From the cell containing the given text, extract its center point as [x, y] coordinate. 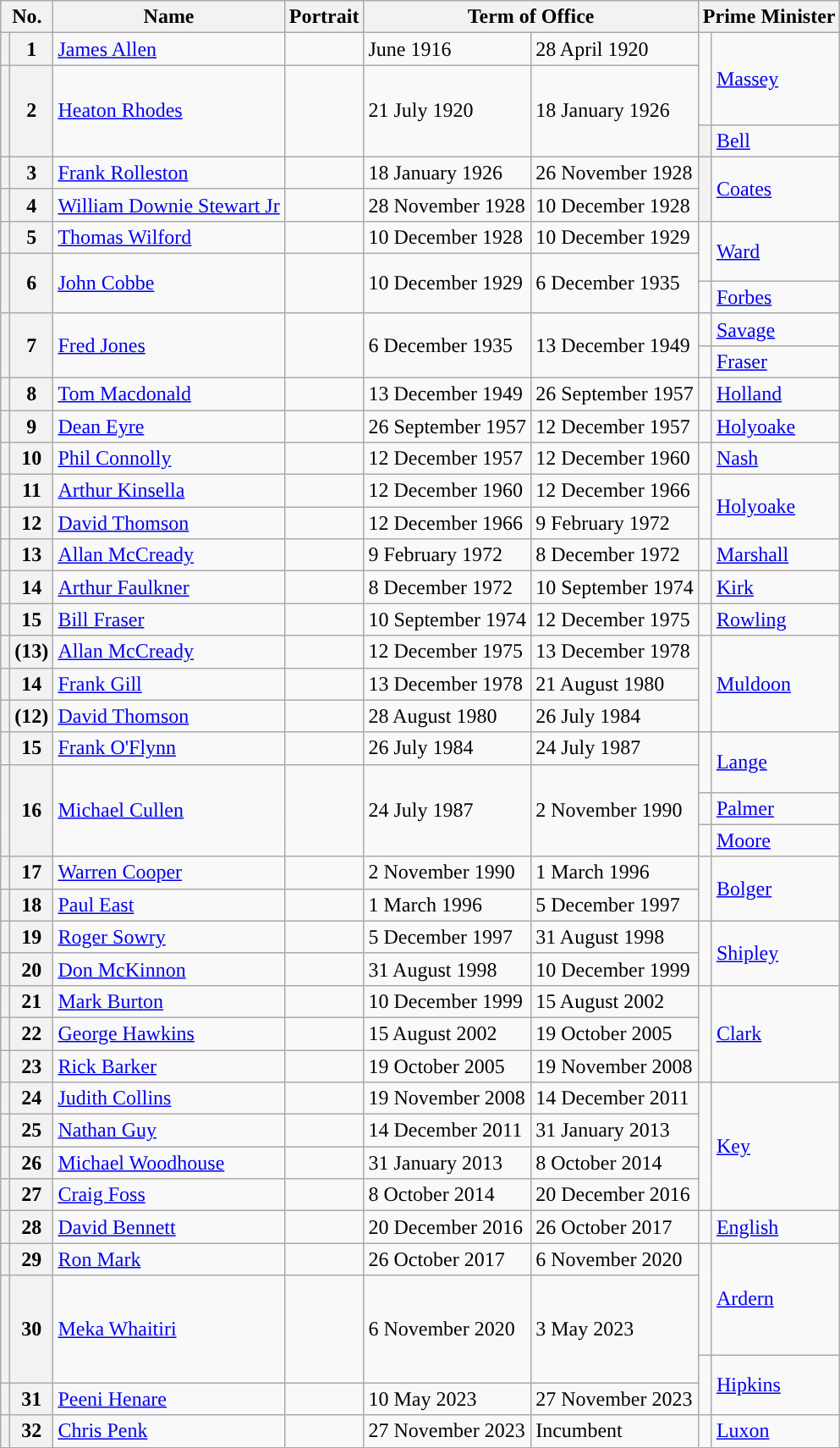
Clark [776, 1033]
30 [32, 1329]
Term of Office [531, 17]
28 [32, 1227]
11 [32, 491]
Holland [776, 394]
Bill Fraser [169, 619]
Kirk [776, 587]
Phil Connolly [169, 459]
English [776, 1227]
Warren Cooper [169, 873]
Michael Cullen [169, 811]
Meka Whaitiri [169, 1329]
29 [32, 1259]
(12) [32, 716]
John Cobbe [169, 283]
Luxon [776, 1431]
Nash [776, 459]
Ward [776, 251]
Bell [776, 140]
2 [32, 111]
Frank Gill [169, 684]
Ardern [776, 1299]
Forbes [776, 297]
Judith Collins [169, 1098]
Lange [776, 762]
Incumbent [615, 1431]
21 August 1980 [615, 684]
Thomas Wilford [169, 237]
17 [32, 873]
28 August 1980 [447, 716]
12 [32, 523]
Nathan Guy [169, 1131]
Paul East [169, 905]
Arthur Faulkner [169, 587]
Rick Barker [169, 1065]
Roger Sowry [169, 937]
21 July 1920 [447, 111]
Bolger [776, 889]
21 [32, 1001]
Hipkins [776, 1385]
James Allen [169, 49]
10 May 2023 [447, 1399]
June 1916 [447, 49]
32 [32, 1431]
Dean Eyre [169, 426]
Muldoon [776, 684]
4 [32, 205]
Heaton Rhodes [169, 111]
(13) [32, 652]
Mark Burton [169, 1001]
Ron Mark [169, 1259]
Savage [776, 329]
28 November 1928 [447, 205]
David Bennett [169, 1227]
16 [32, 811]
13 [32, 555]
23 [32, 1065]
Name [169, 17]
31 [32, 1399]
Massey [776, 79]
Frank O'Flynn [169, 748]
24 [32, 1098]
Tom Macdonald [169, 394]
28 April 1920 [615, 49]
26 [32, 1163]
Fraser [776, 361]
Michael Woodhouse [169, 1163]
Coates [776, 189]
10 [32, 459]
Craig Foss [169, 1195]
Don McKinnon [169, 969]
19 [32, 937]
3 [32, 173]
27 [32, 1195]
Fred Jones [169, 345]
Moore [776, 840]
6 [32, 283]
Prime Minister [769, 17]
Shipley [776, 953]
No. [27, 17]
3 May 2023 [615, 1329]
20 [32, 969]
Chris Penk [169, 1431]
7 [32, 345]
William Downie Stewart Jr [169, 205]
26 November 1928 [615, 173]
George Hawkins [169, 1033]
22 [32, 1033]
Rowling [776, 619]
Portrait [324, 17]
Palmer [776, 808]
9 [32, 426]
18 [32, 905]
Peeni Henare [169, 1399]
Frank Rolleston [169, 173]
8 [32, 394]
Key [776, 1147]
Marshall [776, 555]
1 [32, 49]
5 [32, 237]
25 [32, 1131]
Arthur Kinsella [169, 491]
